Extract the [x, y] coordinate from the center of the cell holding the provided text.  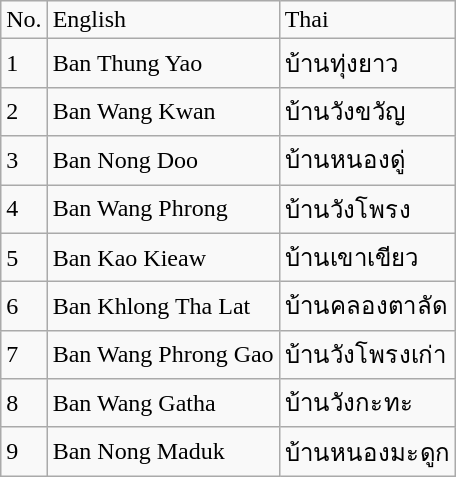
1 [24, 64]
บ้านวังโพรงเก่า [367, 354]
บ้านหนองดู่ [367, 160]
No. [24, 20]
6 [24, 306]
บ้านเขาเขียว [367, 258]
Ban Nong Maduk [163, 452]
2 [24, 112]
บ้านคลองตาลัด [367, 306]
9 [24, 452]
5 [24, 258]
8 [24, 404]
3 [24, 160]
บ้านวังโพรง [367, 208]
4 [24, 208]
Ban Wang Phrong [163, 208]
Ban Khlong Tha Lat [163, 306]
Ban Wang Kwan [163, 112]
Ban Kao Kieaw [163, 258]
บ้านวังกะทะ [367, 404]
Ban Wang Phrong Gao [163, 354]
Thai [367, 20]
Ban Nong Doo [163, 160]
บ้านทุ่งยาว [367, 64]
Ban Thung Yao [163, 64]
Ban Wang Gatha [163, 404]
7 [24, 354]
บ้านวังขวัญ [367, 112]
English [163, 20]
บ้านหนองมะดูก [367, 452]
